Determine the (X, Y) coordinate at the center of the cell enclosing the given text.  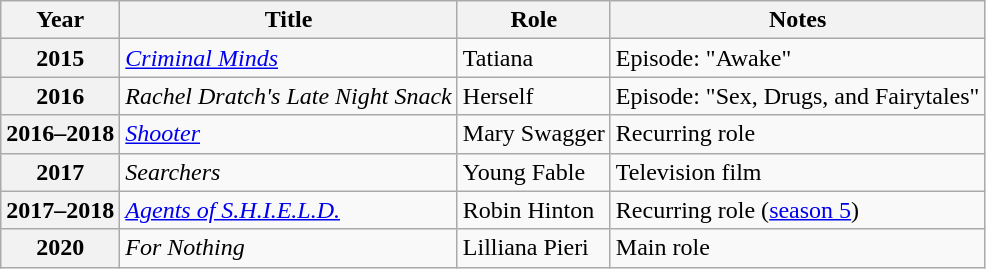
Agents of S.H.I.E.L.D. (288, 210)
2015 (60, 58)
Episode: "Sex, Drugs, and Fairytales" (798, 96)
Young Fable (534, 172)
Mary Swagger (534, 134)
Main role (798, 248)
Tatiana (534, 58)
Robin Hinton (534, 210)
Criminal Minds (288, 58)
Episode: "Awake" (798, 58)
Year (60, 20)
2016 (60, 96)
Searchers (288, 172)
Notes (798, 20)
2016–2018 (60, 134)
Television film (798, 172)
Shooter (288, 134)
Lilliana Pieri (534, 248)
For Nothing (288, 248)
Role (534, 20)
Title (288, 20)
2020 (60, 248)
Recurring role (season 5) (798, 210)
2017–2018 (60, 210)
Rachel Dratch's Late Night Snack (288, 96)
Herself (534, 96)
2017 (60, 172)
Recurring role (798, 134)
